Provide the [x, y] coordinate of the cell's center where the given text is located.  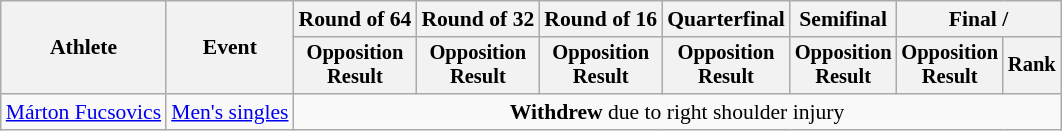
Round of 64 [356, 19]
Márton Fucsovics [84, 112]
Withdrew due to right shoulder injury [678, 112]
Athlete [84, 48]
Semifinal [844, 19]
Round of 32 [478, 19]
Men's singles [230, 112]
Event [230, 48]
Rank [1032, 66]
Round of 16 [600, 19]
Final / [978, 19]
Quarterfinal [726, 19]
